Return (X, Y) of the center of cell containing provided text 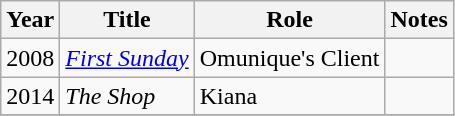
2014 (30, 96)
Omunique's Client (290, 58)
Role (290, 20)
Kiana (290, 96)
Title (127, 20)
The Shop (127, 96)
First Sunday (127, 58)
2008 (30, 58)
Notes (419, 20)
Year (30, 20)
